Detect which cell encompasses the target text, then output its [x, y] center coordinate. 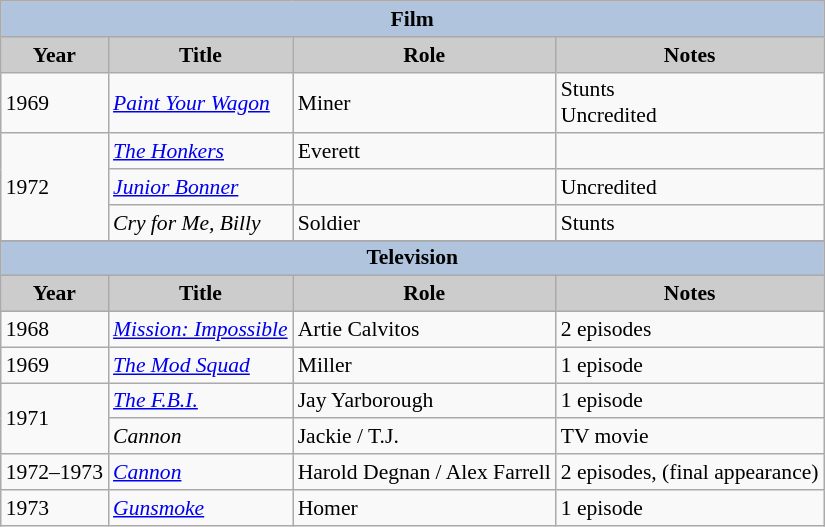
Mission: Impossible [200, 330]
1971 [54, 418]
The Honkers [200, 152]
Miner [424, 102]
Everett [424, 152]
Harold Degnan / Alex Farrell [424, 472]
Cry for Me, Billy [200, 223]
2 episodes [690, 330]
Jackie / T.J. [424, 437]
Stunts [690, 223]
Uncredited [690, 187]
Paint Your Wagon [200, 102]
Soldier [424, 223]
The F.B.I. [200, 401]
StuntsUncredited [690, 102]
1968 [54, 330]
Film [412, 19]
Homer [424, 508]
2 episodes, (final appearance) [690, 472]
Miller [424, 365]
Artie Calvitos [424, 330]
1972–1973 [54, 472]
The Mod Squad [200, 365]
Gunsmoke [200, 508]
Television [412, 258]
Jay Yarborough [424, 401]
1972 [54, 188]
TV movie [690, 437]
Junior Bonner [200, 187]
1973 [54, 508]
